Return the (X, Y) coordinate for the center point of the cell that contains the specified text.  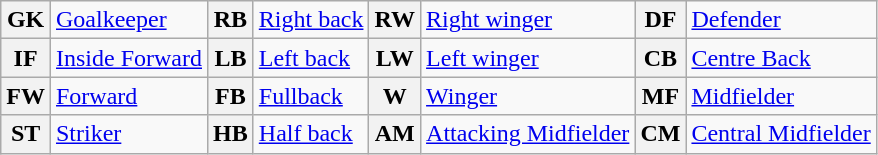
CB (660, 58)
FW (26, 96)
ST (26, 134)
Attacking Midfielder (528, 134)
Midfielder (781, 96)
Right winger (528, 20)
LW (395, 58)
Goalkeeper (128, 20)
Fullback (311, 96)
RW (395, 20)
AM (395, 134)
Inside Forward (128, 58)
DF (660, 20)
W (395, 96)
RB (231, 20)
HB (231, 134)
Winger (528, 96)
MF (660, 96)
Defender (781, 20)
LB (231, 58)
Forward (128, 96)
Half back (311, 134)
CM (660, 134)
Centre Back (781, 58)
Striker (128, 134)
GK (26, 20)
Central Midfielder (781, 134)
IF (26, 58)
FB (231, 96)
Left winger (528, 58)
Left back (311, 58)
Right back (311, 20)
